For the text-containing cell, return its midpoint in (x, y) coordinate format. 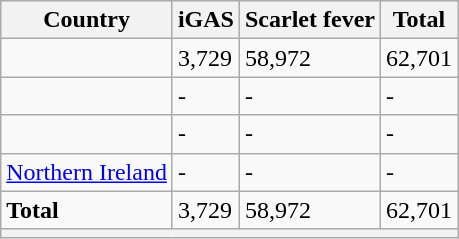
Northern Ireland (87, 172)
Country (87, 20)
Scarlet fever (310, 20)
iGAS (206, 20)
